Scan for the cell matching the given text and deliver its (x, y) coordinate at center. 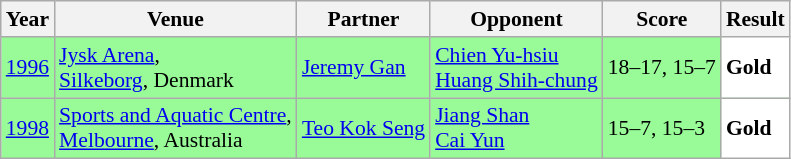
Result (756, 19)
Chien Yu-hsiu Huang Shih-chung (516, 68)
Opponent (516, 19)
15–7, 15–3 (662, 128)
Year (28, 19)
18–17, 15–7 (662, 68)
1998 (28, 128)
Score (662, 19)
Jysk Arena,Silkeborg, Denmark (176, 68)
Sports and Aquatic Centre,Melbourne, Australia (176, 128)
Venue (176, 19)
Jiang Shan Cai Yun (516, 128)
Partner (364, 19)
1996 (28, 68)
Jeremy Gan (364, 68)
Teo Kok Seng (364, 128)
